Extract the [x, y] coordinate from the center of the cell holding the provided text.  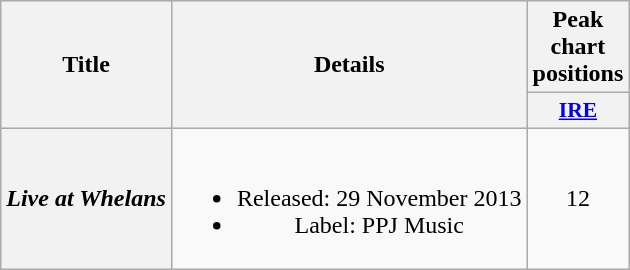
12 [578, 198]
Title [86, 65]
IRE [578, 111]
Released: 29 November 2013Label: PPJ Music [349, 198]
Live at Whelans [86, 198]
Peak chart positions [578, 47]
Details [349, 65]
